From the cell containing the given text, extract its center point as (x, y) coordinate. 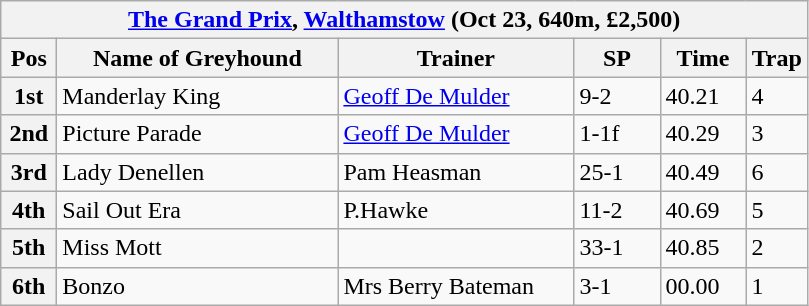
1 (776, 286)
Lady Denellen (198, 172)
33-1 (617, 248)
1-1f (617, 134)
Name of Greyhound (198, 58)
2nd (29, 134)
6 (776, 172)
9-2 (617, 96)
Trainer (456, 58)
Bonzo (198, 286)
SP (617, 58)
11-2 (617, 210)
P.Hawke (456, 210)
2 (776, 248)
3 (776, 134)
5th (29, 248)
3rd (29, 172)
Picture Parade (198, 134)
1st (29, 96)
4 (776, 96)
6th (29, 286)
40.21 (703, 96)
4th (29, 210)
40.49 (703, 172)
The Grand Prix, Walthamstow (Oct 23, 640m, £2,500) (404, 20)
Mrs Berry Bateman (456, 286)
Sail Out Era (198, 210)
Pam Heasman (456, 172)
40.85 (703, 248)
40.29 (703, 134)
40.69 (703, 210)
Manderlay King (198, 96)
5 (776, 210)
25-1 (617, 172)
00.00 (703, 286)
Time (703, 58)
3-1 (617, 286)
Trap (776, 58)
Pos (29, 58)
Miss Mott (198, 248)
